For the text-containing cell, return its midpoint in (X, Y) coordinate format. 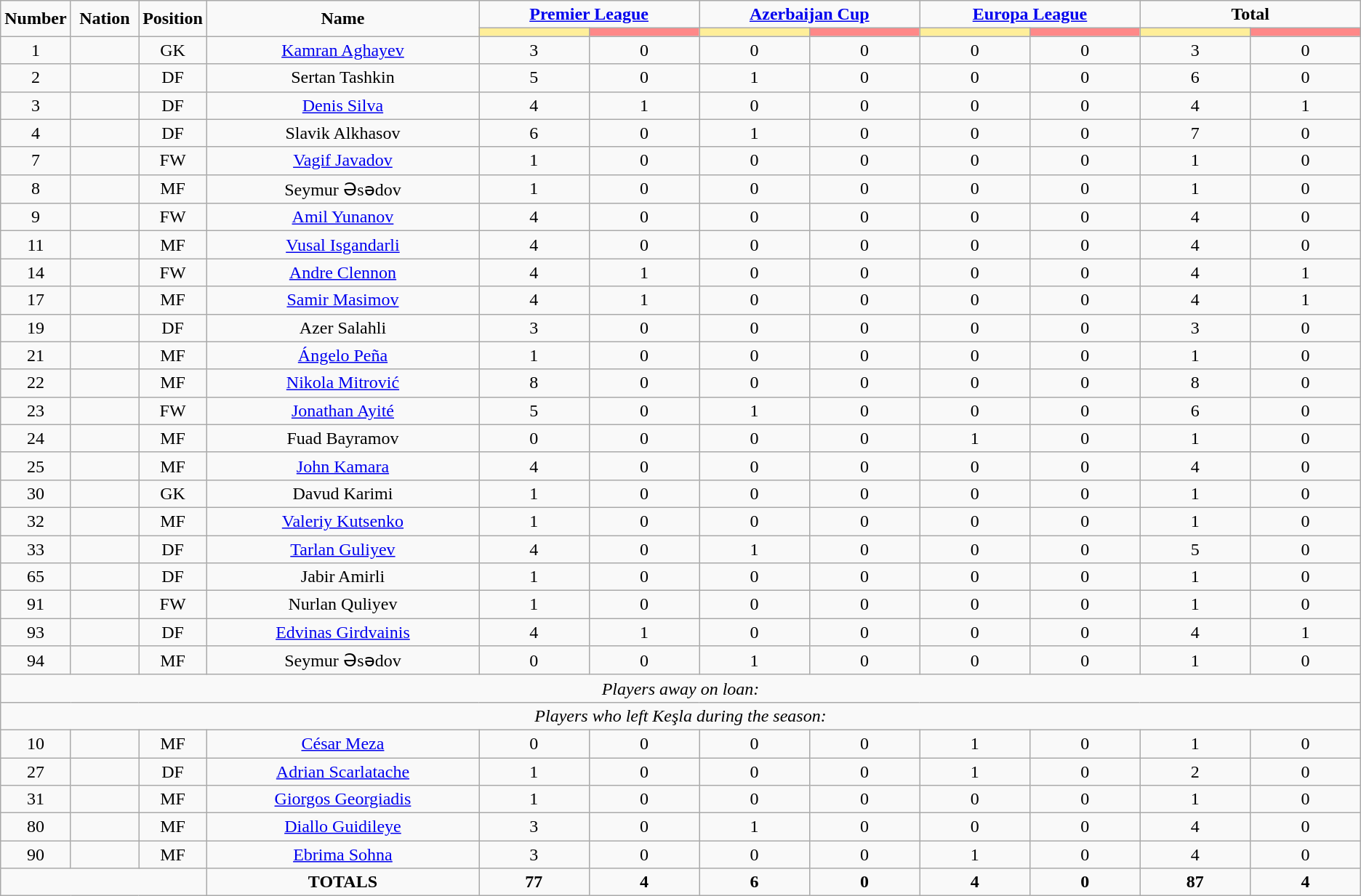
19 (36, 328)
Position (173, 19)
Vusal Isgandarli (342, 245)
Jabir Amirli (342, 577)
Denis Silva (342, 105)
90 (36, 855)
27 (36, 771)
Azer Salahli (342, 328)
Slavik Alkhasov (342, 133)
11 (36, 245)
Davud Karimi (342, 493)
Ángelo Peña (342, 355)
Name (342, 19)
25 (36, 466)
Nikola Mitrović (342, 383)
Edvinas Girdvainis (342, 632)
93 (36, 632)
Premier League (589, 15)
Nation (105, 19)
Vagif Javadov (342, 161)
John Kamara (342, 466)
Adrian Scarlatache (342, 771)
21 (36, 355)
80 (36, 827)
Giorgos Georgiadis (342, 799)
65 (36, 577)
Total (1250, 15)
Diallo Guidileye (342, 827)
Tarlan Guliyev (342, 549)
91 (36, 605)
10 (36, 743)
Amil Yunanov (342, 217)
TOTALS (342, 882)
30 (36, 493)
Nurlan Quliyev (342, 605)
Europa League (1029, 15)
94 (36, 661)
Samir Masimov (342, 300)
Kamran Aghayev (342, 50)
César Meza (342, 743)
22 (36, 383)
Jonathan Ayité (342, 411)
14 (36, 273)
87 (1195, 882)
23 (36, 411)
77 (534, 882)
Andre Clennon (342, 273)
32 (36, 521)
9 (36, 217)
31 (36, 799)
Players who left Keşla during the season: (680, 716)
Sertan Tashkin (342, 78)
33 (36, 549)
Number (36, 19)
Azerbaijan Cup (810, 15)
17 (36, 300)
Players away on loan: (680, 688)
Fuad Bayramov (342, 438)
Valeriy Kutsenko (342, 521)
Ebrima Sohna (342, 855)
24 (36, 438)
